Determine the [X, Y] coordinate at the center of the cell enclosing the given text.  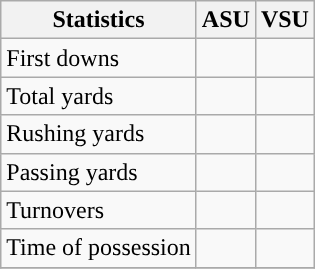
ASU [226, 20]
First downs [99, 58]
Total yards [99, 96]
Statistics [99, 20]
VSU [284, 20]
Passing yards [99, 172]
Rushing yards [99, 134]
Time of possession [99, 248]
Turnovers [99, 210]
